Output the (x, y) coordinate of the center of the cell containing the given text.  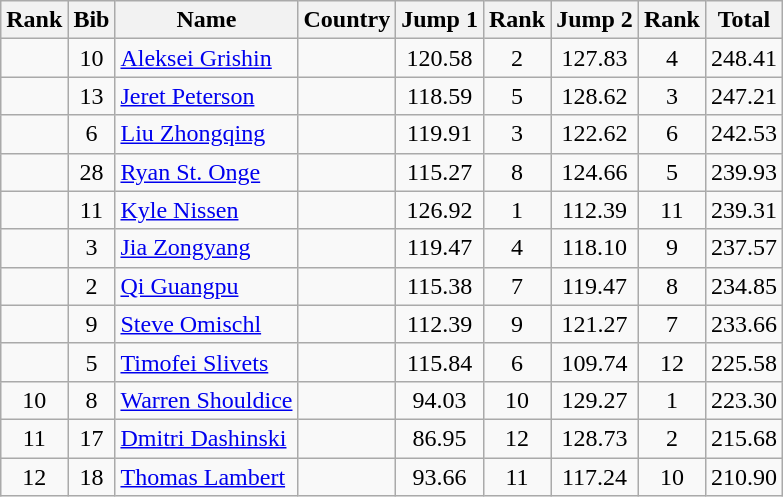
233.66 (744, 324)
Jia Zongyang (206, 248)
127.83 (595, 58)
120.58 (440, 58)
Thomas Lambert (206, 477)
86.95 (440, 438)
Dmitri Dashinski (206, 438)
115.27 (440, 172)
Name (206, 20)
28 (92, 172)
17 (92, 438)
Aleksei Grishin (206, 58)
Kyle Nissen (206, 210)
Bib (92, 20)
239.31 (744, 210)
124.66 (595, 172)
Jeret Peterson (206, 96)
Country (347, 20)
109.74 (595, 362)
18 (92, 477)
239.93 (744, 172)
Jump 2 (595, 20)
Qi Guangpu (206, 286)
225.58 (744, 362)
247.21 (744, 96)
Warren Shouldice (206, 400)
223.30 (744, 400)
94.03 (440, 400)
118.59 (440, 96)
122.62 (595, 134)
242.53 (744, 134)
Steve Omischl (206, 324)
128.73 (595, 438)
210.90 (744, 477)
215.68 (744, 438)
118.10 (595, 248)
237.57 (744, 248)
115.38 (440, 286)
117.24 (595, 477)
129.27 (595, 400)
126.92 (440, 210)
Total (744, 20)
Jump 1 (440, 20)
248.41 (744, 58)
119.91 (440, 134)
Liu Zhongqing (206, 134)
13 (92, 96)
Timofei Slivets (206, 362)
121.27 (595, 324)
234.85 (744, 286)
Ryan St. Onge (206, 172)
115.84 (440, 362)
128.62 (595, 96)
93.66 (440, 477)
